Detect which cell encompasses the target text, then output its (X, Y) center coordinate. 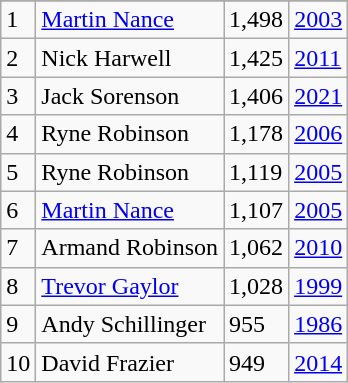
8 (18, 286)
1,406 (256, 96)
949 (256, 362)
2 (18, 58)
1,425 (256, 58)
Andy Schillinger (130, 324)
6 (18, 210)
1,498 (256, 20)
1986 (318, 324)
Armand Robinson (130, 248)
Trevor Gaylor (130, 286)
4 (18, 134)
2010 (318, 248)
2021 (318, 96)
Nick Harwell (130, 58)
1,178 (256, 134)
1,119 (256, 172)
Jack Sorenson (130, 96)
955 (256, 324)
10 (18, 362)
2011 (318, 58)
1,028 (256, 286)
7 (18, 248)
3 (18, 96)
2014 (318, 362)
1999 (318, 286)
1,062 (256, 248)
1 (18, 20)
9 (18, 324)
2003 (318, 20)
2006 (318, 134)
1,107 (256, 210)
David Frazier (130, 362)
5 (18, 172)
